Provide the [x, y] coordinate of the cell's center where the given text is located.  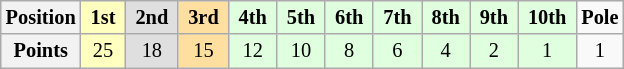
Points [41, 51]
6th [349, 17]
10th [547, 17]
7th [397, 17]
1st [104, 17]
6 [397, 51]
2nd [152, 17]
8 [349, 51]
15 [203, 51]
10 [301, 51]
4th [253, 17]
Position [41, 17]
12 [253, 51]
8th [446, 17]
4 [446, 51]
5th [301, 17]
3rd [203, 17]
2 [494, 51]
9th [494, 17]
18 [152, 51]
25 [104, 51]
Pole [600, 17]
